Extract the (X, Y) coordinate from the center of the cell holding the provided text.  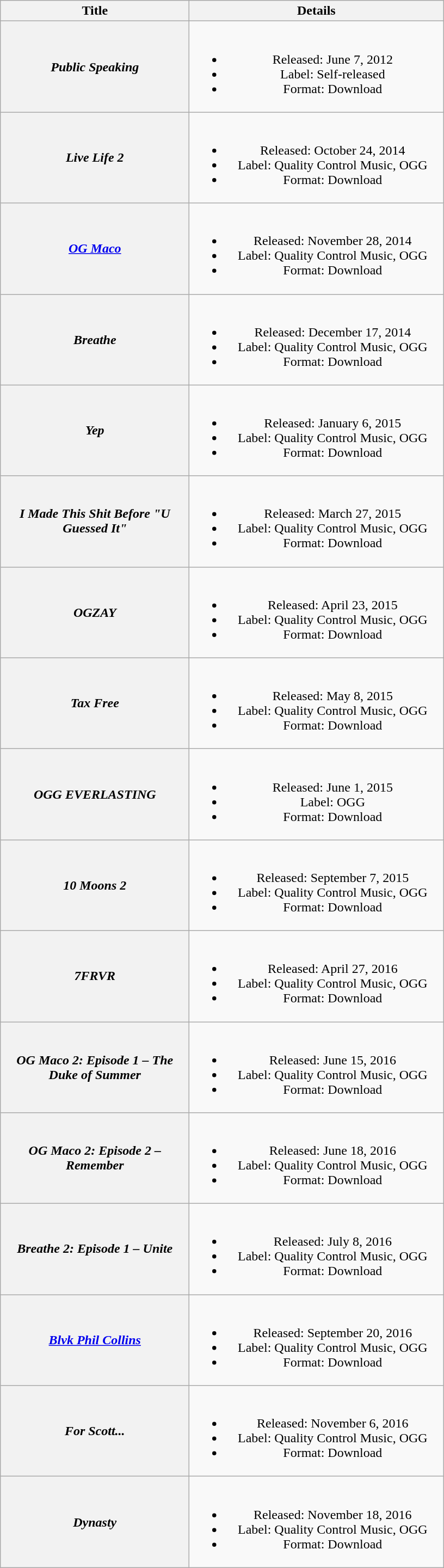
OGG EVERLASTING (95, 794)
Released: November 18, 2016Label: Quality Control Music, OGGFormat: Download (317, 1522)
Live Life 2 (95, 158)
Released: June 15, 2016Label: Quality Control Music, OGGFormat: Download (317, 1067)
Released: November 6, 2016Label: Quality Control Music, OGGFormat: Download (317, 1431)
Released: April 27, 2016Label: Quality Control Music, OGGFormat: Download (317, 976)
Released: December 17, 2014Label: Quality Control Music, OGGFormat: Download (317, 340)
Released: September 20, 2016Label: Quality Control Music, OGGFormat: Download (317, 1340)
Released: May 8, 2015Label: Quality Control Music, OGGFormat: Download (317, 703)
Breathe 2: Episode 1 – Unite (95, 1249)
Released: April 23, 2015Label: Quality Control Music, OGGFormat: Download (317, 612)
Tax Free (95, 703)
Yep (95, 430)
Released: January 6, 2015Label: Quality Control Music, OGGFormat: Download (317, 430)
Released: October 24, 2014Label: Quality Control Music, OGGFormat: Download (317, 158)
OG Maco 2: Episode 2 – Remember (95, 1159)
I Made This Shit Before "U Guessed It" (95, 522)
Dynasty (95, 1522)
Released: June 1, 2015Label: OGGFormat: Download (317, 794)
Blvk Phil Collins (95, 1340)
Released: June 7, 2012Label: Self-releasedFormat: Download (317, 66)
Details (317, 11)
7FRVR (95, 976)
Released: November 28, 2014Label: Quality Control Music, OGGFormat: Download (317, 248)
Released: June 18, 2016Label: Quality Control Music, OGGFormat: Download (317, 1159)
For Scott... (95, 1431)
Breathe (95, 340)
Released: March 27, 2015Label: Quality Control Music, OGGFormat: Download (317, 522)
OG Maco 2: Episode 1 – The Duke of Summer (95, 1067)
Released: September 7, 2015Label: Quality Control Music, OGGFormat: Download (317, 885)
10 Moons 2 (95, 885)
Title (95, 11)
Public Speaking (95, 66)
Released: July 8, 2016Label: Quality Control Music, OGGFormat: Download (317, 1249)
OG Maco (95, 248)
OGZAY (95, 612)
